Provide the [X, Y] coordinate of the cell's center where the given text is located.  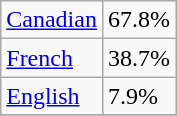
7.9% [138, 96]
French [52, 58]
67.8% [138, 20]
Canadian [52, 20]
English [52, 96]
38.7% [138, 58]
